Output the (x, y) coordinate of the center of the cell containing the given text.  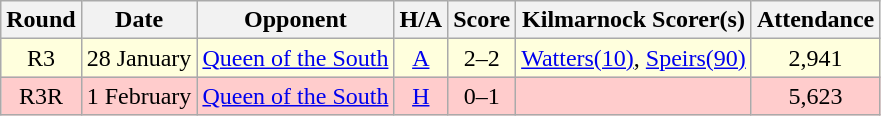
Round (41, 20)
R3 (41, 58)
Attendance (815, 20)
Watters(10), Speirs(90) (634, 58)
H (421, 96)
28 January (139, 58)
Kilmarnock Scorer(s) (634, 20)
H/A (421, 20)
Opponent (296, 20)
Score (482, 20)
A (421, 58)
2–2 (482, 58)
0–1 (482, 96)
2,941 (815, 58)
5,623 (815, 96)
1 February (139, 96)
R3R (41, 96)
Date (139, 20)
